Output the [X, Y] coordinate of the center of the cell containing the given text.  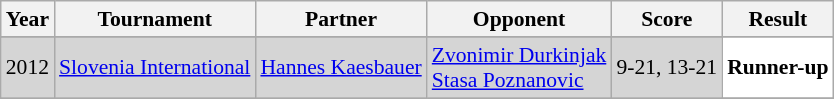
Slovenia International [154, 68]
2012 [28, 68]
Zvonimir Durkinjak Stasa Poznanovic [520, 68]
Year [28, 19]
Partner [340, 19]
Score [666, 19]
Result [778, 19]
9-21, 13-21 [666, 68]
Hannes Kaesbauer [340, 68]
Runner-up [778, 68]
Opponent [520, 19]
Tournament [154, 19]
